Capture the cell that displays the provided text and extract its (x, y) central coordinate. 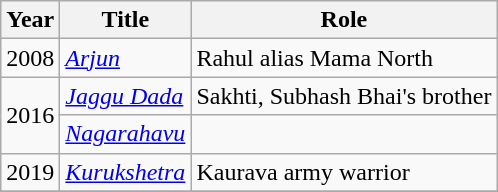
Kurukshetra (126, 172)
Year (30, 20)
Arjun (126, 58)
2016 (30, 115)
2019 (30, 172)
Kaurava army warrior (344, 172)
Jaggu Dada (126, 96)
Nagarahavu (126, 134)
Role (344, 20)
2008 (30, 58)
Rahul alias Mama North (344, 58)
Title (126, 20)
Sakhti, Subhash Bhai's brother (344, 96)
